Return the [X, Y] coordinate for the center point of the cell that contains the specified text.  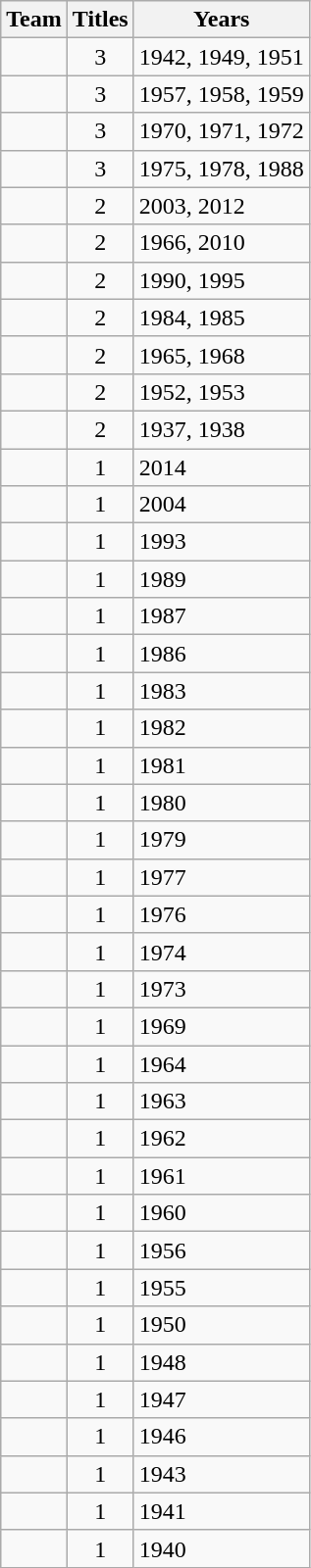
1955 [222, 1288]
2004 [222, 505]
1941 [222, 1511]
1957, 1958, 1959 [222, 94]
1982 [222, 728]
1975, 1978, 1988 [222, 169]
1986 [222, 654]
1950 [222, 1325]
1965, 1968 [222, 355]
1980 [222, 803]
1993 [222, 542]
1987 [222, 616]
1961 [222, 1176]
1990, 1995 [222, 280]
1970, 1971, 1972 [222, 131]
1989 [222, 579]
1974 [222, 952]
1979 [222, 840]
1983 [222, 691]
1969 [222, 1026]
1981 [222, 765]
1943 [222, 1474]
2003, 2012 [222, 206]
1940 [222, 1548]
Years [222, 20]
1937, 1938 [222, 429]
1947 [222, 1399]
1960 [222, 1213]
1956 [222, 1250]
2014 [222, 467]
1962 [222, 1139]
1963 [222, 1102]
1946 [222, 1437]
Team [34, 20]
Titles [100, 20]
1976 [222, 914]
1984, 1985 [222, 318]
1952, 1953 [222, 392]
1973 [222, 989]
1964 [222, 1063]
1942, 1949, 1951 [222, 57]
1948 [222, 1362]
1966, 2010 [222, 243]
1977 [222, 877]
